From the cell containing the given text, extract its center point as (x, y) coordinate. 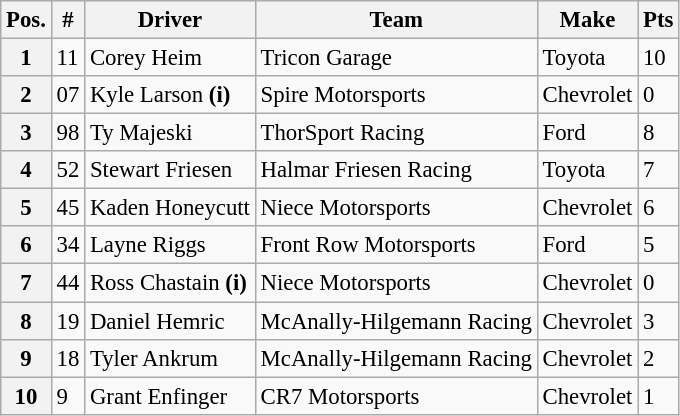
Ty Majeski (170, 133)
Team (396, 20)
19 (68, 321)
Kaden Honeycutt (170, 208)
4 (26, 170)
07 (68, 95)
Pts (658, 20)
Pos. (26, 20)
44 (68, 283)
ThorSport Racing (396, 133)
Make (587, 20)
Tricon Garage (396, 58)
45 (68, 208)
Layne Riggs (170, 245)
Spire Motorsports (396, 95)
Ross Chastain (i) (170, 283)
52 (68, 170)
Driver (170, 20)
# (68, 20)
98 (68, 133)
Front Row Motorsports (396, 245)
11 (68, 58)
Corey Heim (170, 58)
Stewart Friesen (170, 170)
Daniel Hemric (170, 321)
18 (68, 358)
Kyle Larson (i) (170, 95)
CR7 Motorsports (396, 396)
Grant Enfinger (170, 396)
Tyler Ankrum (170, 358)
34 (68, 245)
Halmar Friesen Racing (396, 170)
